For the text-containing cell, return its midpoint in (x, y) coordinate format. 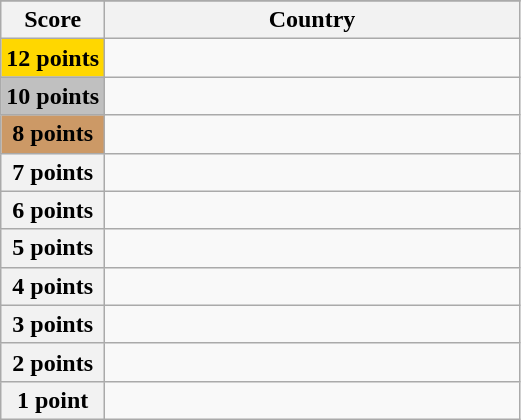
Score (53, 20)
6 points (53, 210)
10 points (53, 96)
5 points (53, 248)
4 points (53, 286)
3 points (53, 324)
Country (312, 20)
8 points (53, 134)
7 points (53, 172)
12 points (53, 58)
1 point (53, 400)
2 points (53, 362)
